For the text-containing cell, return its midpoint in [X, Y] coordinate format. 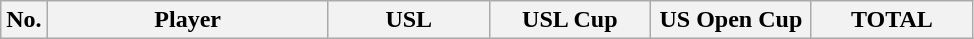
Player [188, 20]
US Open Cup [730, 20]
No. [24, 20]
USL Cup [570, 20]
TOTAL [892, 20]
USL [408, 20]
